Find where the given text appears and provide that cell's center as (x, y) coordinate. 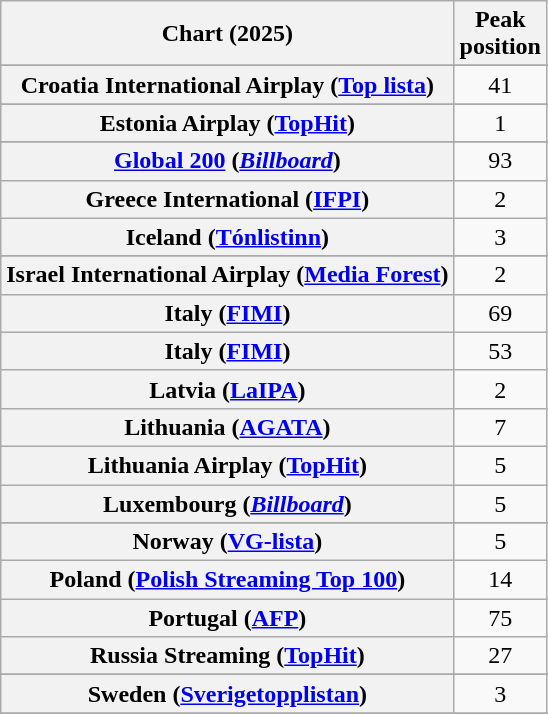
Iceland (Tónlistinn) (228, 237)
Chart (2025) (228, 34)
Russia Streaming (TopHit) (228, 656)
Luxembourg (Billboard) (228, 503)
Portugal (AFP) (228, 618)
Estonia Airplay (TopHit) (228, 123)
Croatia International Airplay (Top lista) (228, 85)
1 (500, 123)
Norway (VG-lista) (228, 542)
Peakposition (500, 34)
Lithuania (AGATA) (228, 427)
Sweden (Sverigetopplistan) (228, 694)
Lithuania Airplay (TopHit) (228, 465)
93 (500, 161)
69 (500, 313)
Israel International Airplay (Media Forest) (228, 275)
27 (500, 656)
Poland (Polish Streaming Top 100) (228, 580)
Latvia (LaIPA) (228, 389)
Global 200 (Billboard) (228, 161)
Greece International (IFPI) (228, 199)
53 (500, 351)
75 (500, 618)
41 (500, 85)
7 (500, 427)
14 (500, 580)
